Locate the cell with the specified text and output its [x, y] center coordinate. 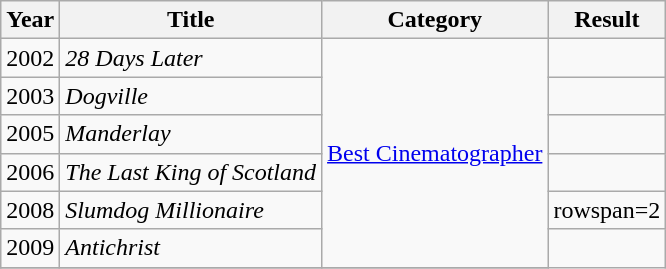
Best Cinematographer [435, 153]
2008 [30, 210]
Antichrist [191, 248]
Dogville [191, 96]
2003 [30, 96]
2009 [30, 248]
2005 [30, 134]
28 Days Later [191, 58]
Manderlay [191, 134]
2006 [30, 172]
Result [607, 20]
Title [191, 20]
Category [435, 20]
2002 [30, 58]
The Last King of Scotland [191, 172]
Slumdog Millionaire [191, 210]
Year [30, 20]
rowspan=2 [607, 210]
